Extract the (x, y) coordinate from the center of the cell holding the provided text.  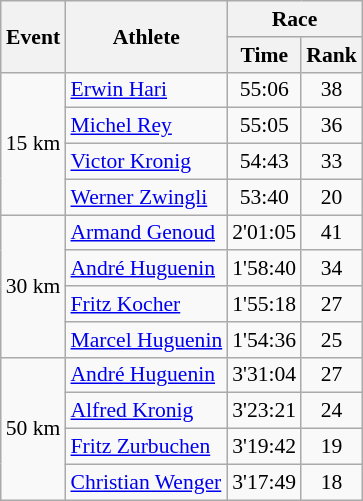
25 (332, 340)
3'31:04 (264, 375)
Time (264, 55)
Christian Wenger (146, 482)
50 km (34, 428)
20 (332, 197)
30 km (34, 286)
Race (294, 19)
3'19:42 (264, 447)
Michel Rey (146, 126)
38 (332, 90)
1'58:40 (264, 269)
Athlete (146, 36)
Marcel Huguenin (146, 340)
18 (332, 482)
54:43 (264, 162)
19 (332, 447)
Erwin Hari (146, 90)
36 (332, 126)
Rank (332, 55)
24 (332, 411)
Alfred Kronig (146, 411)
33 (332, 162)
1'55:18 (264, 304)
Fritz Kocher (146, 304)
1'54:36 (264, 340)
55:05 (264, 126)
3'17:49 (264, 482)
Event (34, 36)
Fritz Zurbuchen (146, 447)
34 (332, 269)
2'01:05 (264, 233)
Armand Genoud (146, 233)
3'23:21 (264, 411)
Victor Kronig (146, 162)
15 km (34, 143)
Werner Zwingli (146, 197)
53:40 (264, 197)
41 (332, 233)
55:06 (264, 90)
